Provide the [x, y] coordinate of the cell's center where the given text is located.  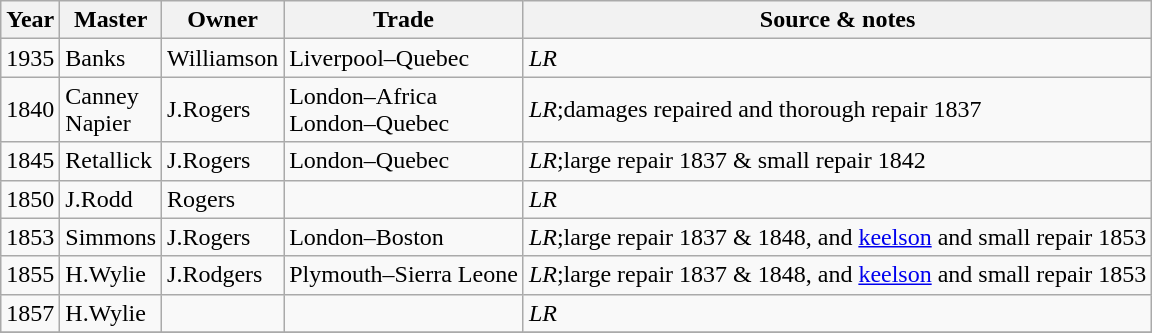
London–AfricaLondon–Quebec [404, 110]
Banks [111, 58]
LR;damages repaired and thorough repair 1837 [837, 110]
1840 [30, 110]
Retallick [111, 161]
Simmons [111, 237]
Owner [223, 20]
1855 [30, 275]
J.Rodd [111, 199]
Trade [404, 20]
1853 [30, 237]
Plymouth–Sierra Leone [404, 275]
Rogers [223, 199]
1935 [30, 58]
J.Rodgers [223, 275]
Williamson [223, 58]
CanneyNapier [111, 110]
Year [30, 20]
1850 [30, 199]
London–Quebec [404, 161]
London–Boston [404, 237]
Source & notes [837, 20]
1857 [30, 313]
Liverpool–Quebec [404, 58]
Master [111, 20]
1845 [30, 161]
LR;large repair 1837 & small repair 1842 [837, 161]
